Capture the cell that displays the provided text and extract its (x, y) central coordinate. 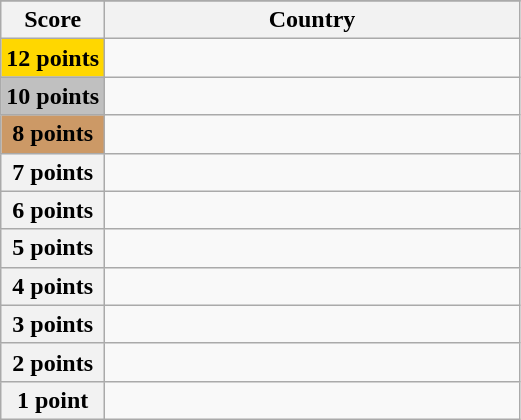
1 point (53, 400)
4 points (53, 286)
10 points (53, 96)
5 points (53, 248)
2 points (53, 362)
12 points (53, 58)
Score (53, 20)
7 points (53, 172)
8 points (53, 134)
6 points (53, 210)
Country (312, 20)
3 points (53, 324)
